For the text-containing cell, return its midpoint in (x, y) coordinate format. 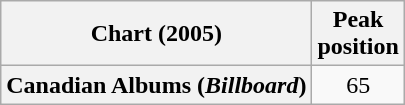
65 (358, 85)
Chart (2005) (156, 34)
Peakposition (358, 34)
Canadian Albums (Billboard) (156, 85)
